Find where the given text appears and provide that cell's center as (x, y) coordinate. 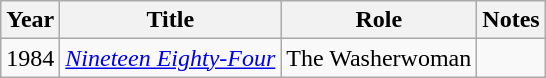
1984 (30, 58)
Year (30, 20)
Title (170, 20)
Nineteen Eighty-Four (170, 58)
The Washerwoman (379, 58)
Role (379, 20)
Notes (511, 20)
